Provide the (X, Y) coordinate of the cell's center where the given text is located.  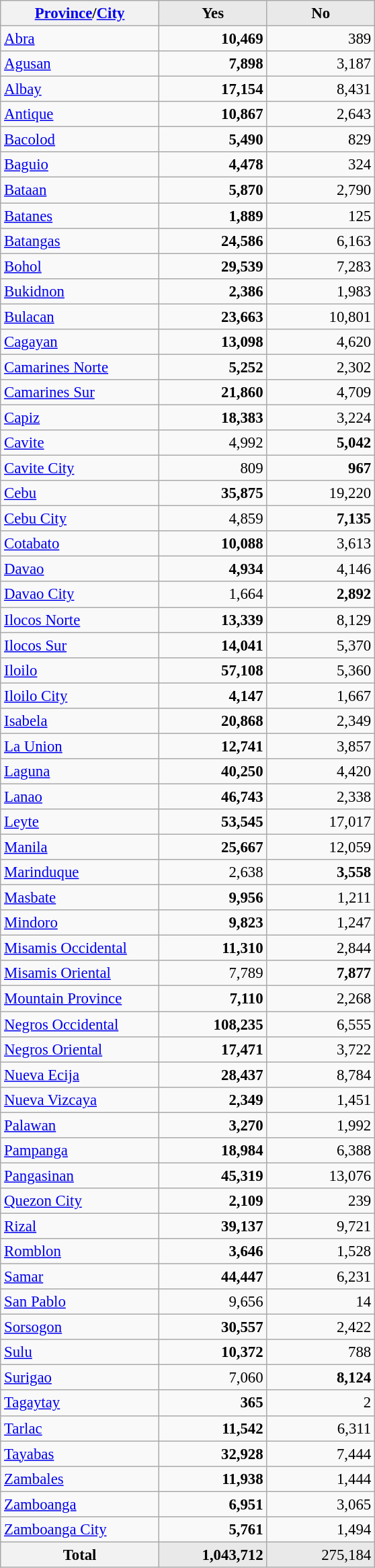
Camarines Sur (80, 393)
Sulu (80, 1352)
7,898 (212, 64)
Mountain Province (80, 999)
17,471 (212, 1049)
3,613 (321, 544)
8,431 (321, 89)
2,643 (321, 114)
Surigao (80, 1378)
44,447 (212, 1277)
Mindoro (80, 923)
788 (321, 1352)
4,934 (212, 569)
Quezon City (80, 1201)
7,789 (212, 974)
1,494 (321, 1530)
2,302 (321, 367)
4,859 (212, 519)
3,065 (321, 1504)
6,311 (321, 1428)
1,247 (321, 923)
6,951 (212, 1504)
2,109 (212, 1201)
6,388 (321, 1151)
13,098 (212, 342)
Total (80, 1555)
Leyte (80, 822)
2 (321, 1403)
Iloilo City (80, 696)
Albay (80, 89)
3,722 (321, 1049)
Pampanga (80, 1151)
Cavite City (80, 468)
7,110 (212, 999)
4,147 (212, 696)
1,889 (212, 216)
3,187 (321, 64)
Ilocos Norte (80, 620)
Laguna (80, 772)
19,220 (321, 493)
4,420 (321, 772)
3,558 (321, 872)
2,892 (321, 595)
1,043,712 (212, 1555)
Nueva Ecija (80, 1075)
53,545 (212, 822)
2,386 (212, 291)
La Union (80, 746)
18,984 (212, 1151)
6,231 (321, 1277)
Marinduque (80, 872)
967 (321, 468)
5,490 (212, 140)
1,451 (321, 1100)
29,539 (212, 266)
1,211 (321, 898)
Abra (80, 39)
Zambales (80, 1479)
8,124 (321, 1378)
2,790 (321, 190)
40,250 (212, 772)
Batangas (80, 241)
20,868 (212, 721)
4,709 (321, 393)
1,983 (321, 291)
Capiz (80, 417)
30,557 (212, 1327)
Iloilo (80, 670)
23,663 (212, 317)
275,184 (321, 1555)
Province/City (80, 13)
Bohol (80, 266)
12,059 (321, 848)
9,721 (321, 1226)
Batanes (80, 216)
5,370 (321, 645)
Agusan (80, 64)
125 (321, 216)
4,478 (212, 165)
108,235 (212, 1024)
1,667 (321, 696)
389 (321, 39)
2,422 (321, 1327)
9,823 (212, 923)
Misamis Occidental (80, 948)
7,060 (212, 1378)
Negros Oriental (80, 1049)
18,383 (212, 417)
829 (321, 140)
324 (321, 165)
Cagayan (80, 342)
Davao City (80, 595)
14 (321, 1302)
239 (321, 1201)
San Pablo (80, 1302)
Yes (212, 13)
4,620 (321, 342)
46,743 (212, 796)
Bataan (80, 190)
9,956 (212, 898)
5,360 (321, 670)
28,437 (212, 1075)
13,339 (212, 620)
14,041 (212, 645)
13,076 (321, 1175)
8,784 (321, 1075)
4,992 (212, 443)
17,017 (321, 822)
Tayabas (80, 1454)
45,319 (212, 1175)
11,310 (212, 948)
Cotabato (80, 544)
10,867 (212, 114)
Bukidnon (80, 291)
5,761 (212, 1530)
21,860 (212, 393)
11,542 (212, 1428)
Zamboanga City (80, 1530)
7,135 (321, 519)
2,638 (212, 872)
Camarines Norte (80, 367)
Antique (80, 114)
Lanao (80, 796)
12,741 (212, 746)
3,857 (321, 746)
Bacolod (80, 140)
17,154 (212, 89)
Davao (80, 569)
10,469 (212, 39)
5,870 (212, 190)
57,108 (212, 670)
10,088 (212, 544)
Baguio (80, 165)
Romblon (80, 1251)
25,667 (212, 848)
32,928 (212, 1454)
6,555 (321, 1024)
2,268 (321, 999)
Rizal (80, 1226)
10,801 (321, 317)
Pangasinan (80, 1175)
Palawan (80, 1125)
Negros Occidental (80, 1024)
6,163 (321, 241)
4,146 (321, 569)
10,372 (212, 1352)
3,270 (212, 1125)
1,444 (321, 1479)
Zamboanga (80, 1504)
Manila (80, 848)
Ilocos Sur (80, 645)
8,129 (321, 620)
35,875 (212, 493)
Misamis Oriental (80, 974)
Sorsogon (80, 1327)
809 (212, 468)
2,338 (321, 796)
Samar (80, 1277)
9,656 (212, 1302)
3,646 (212, 1251)
11,938 (212, 1479)
Bulacan (80, 317)
365 (212, 1403)
Masbate (80, 898)
7,283 (321, 266)
2,844 (321, 948)
Nueva Vizcaya (80, 1100)
Cebu (80, 493)
1,992 (321, 1125)
1,528 (321, 1251)
7,877 (321, 974)
No (321, 13)
Cavite (80, 443)
39,137 (212, 1226)
Cebu City (80, 519)
Isabela (80, 721)
Tagaytay (80, 1403)
5,042 (321, 443)
Tarlac (80, 1428)
3,224 (321, 417)
1,664 (212, 595)
5,252 (212, 367)
7,444 (321, 1454)
24,586 (212, 241)
